Capture the cell that displays the provided text and extract its (x, y) central coordinate. 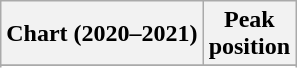
Chart (2020–2021) (102, 34)
Peakposition (249, 34)
